Extract the [X, Y] coordinate from the center of the cell holding the provided text.  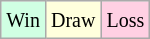
Win [24, 20]
Loss [126, 20]
Draw [72, 20]
